Determine the [x, y] coordinate at the center of the cell enclosing the given text.  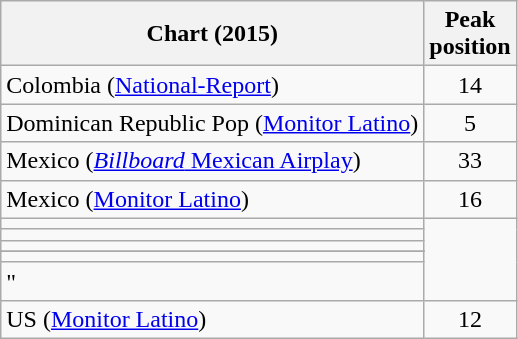
Peakposition [470, 34]
5 [470, 123]
Mexico (Monitor Latino) [212, 199]
Chart (2015) [212, 34]
Mexico (Billboard Mexican Airplay) [212, 161]
12 [470, 319]
16 [470, 199]
US (Monitor Latino) [212, 319]
Dominican Republic Pop (Monitor Latino) [212, 123]
14 [470, 85]
" [212, 281]
Colombia (National-Report) [212, 85]
33 [470, 161]
